Search for the cell housing the specified text and yield its (X, Y) center coordinate. 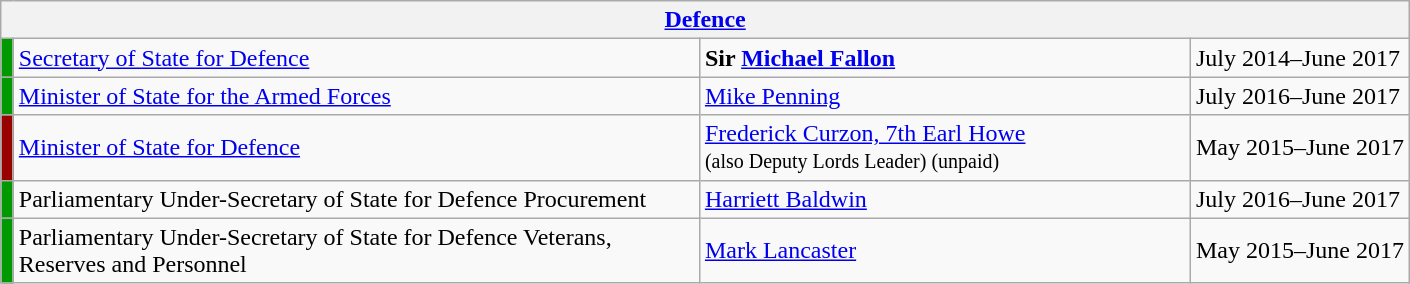
Mike Penning (944, 96)
Frederick Curzon, 7th Earl Howe (also Deputy Lords Leader) (unpaid) (944, 148)
Sir Michael Fallon (944, 58)
Secretary of State for Defence (356, 58)
Minister of State for Defence (356, 148)
Minister of State for the Armed Forces (356, 96)
Mark Lancaster (944, 250)
Parliamentary Under-Secretary of State for Defence Veterans, Reserves and Personnel (356, 250)
Parliamentary Under-Secretary of State for Defence Procurement (356, 199)
July 2014–June 2017 (1300, 58)
Defence (706, 20)
Harriett Baldwin (944, 199)
